For the text-containing cell, return its midpoint in (X, Y) coordinate format. 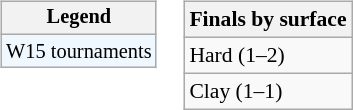
Finals by surface (268, 20)
W15 tournaments (78, 51)
Hard (1–2) (268, 55)
Legend (78, 18)
Clay (1–1) (268, 91)
